Return the (X, Y) coordinate for the center point of the cell that contains the specified text.  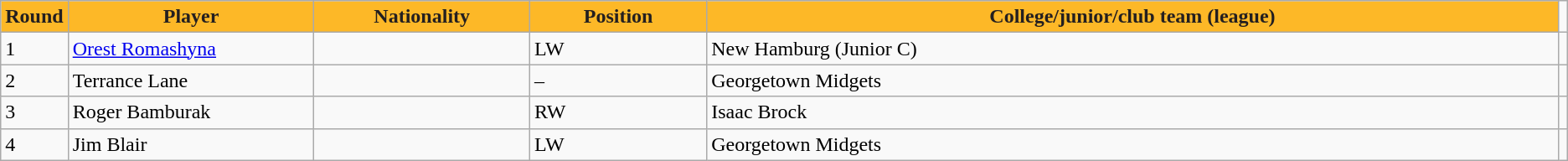
1 (34, 49)
Orest Romashyna (191, 49)
3 (34, 112)
College/junior/club team (league) (1132, 17)
4 (34, 144)
Jim Blair (191, 144)
2 (34, 80)
Player (191, 17)
Position (618, 17)
Nationality (422, 17)
Isaac Brock (1132, 112)
Roger Bamburak (191, 112)
– (618, 80)
Round (34, 17)
New Hamburg (Junior C) (1132, 49)
RW (618, 112)
Terrance Lane (191, 80)
